Detect which cell encompasses the target text, then output its (x, y) center coordinate. 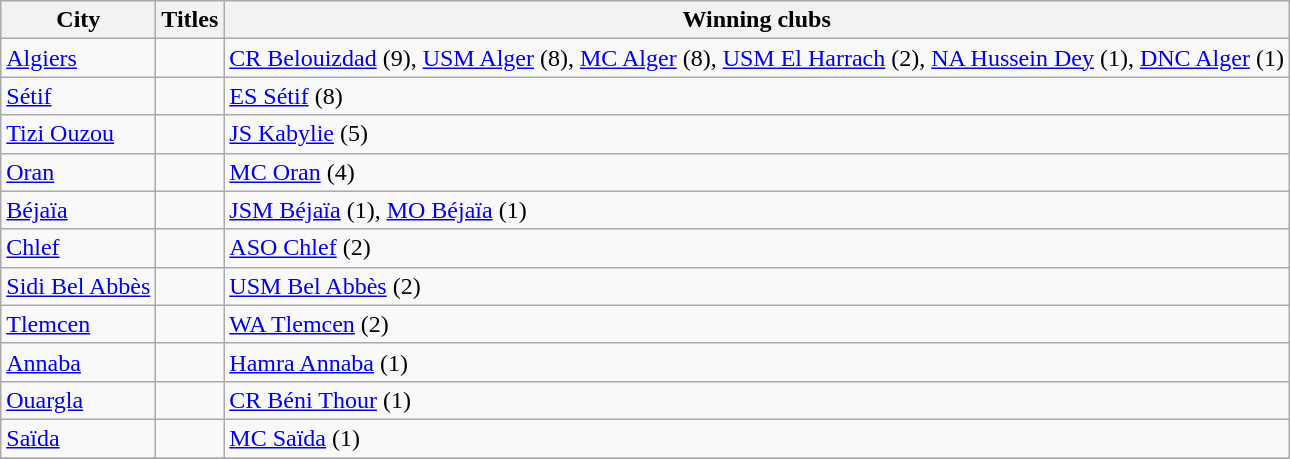
JSM Béjaïa (1), MO Béjaïa (1) (757, 210)
WA Tlemcen (2) (757, 324)
MC Saïda (1) (757, 438)
JS Kabylie (5) (757, 134)
Algiers (78, 58)
Sidi Bel Abbès (78, 286)
CR Béni Thour (1) (757, 400)
Tizi Ouzou (78, 134)
CR Belouizdad (9), USM Alger (8), MC Alger (8), USM El Harrach (2), NA Hussein Dey (1), DNC Alger (1) (757, 58)
City (78, 20)
Ouargla (78, 400)
Sétif (78, 96)
Titles (190, 20)
Tlemcen (78, 324)
ASO Chlef (2) (757, 248)
ES Sétif (8) (757, 96)
Winning clubs (757, 20)
Oran (78, 172)
USM Bel Abbès (2) (757, 286)
Saïda (78, 438)
Hamra Annaba (1) (757, 362)
Béjaïa (78, 210)
MC Oran (4) (757, 172)
Chlef (78, 248)
Annaba (78, 362)
